Determine the (X, Y) coordinate at the center of the cell enclosing the given text.  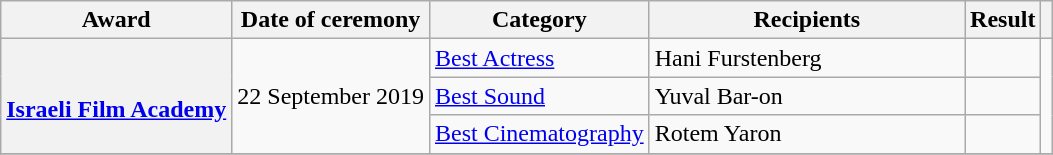
Best Cinematography (539, 134)
Category (539, 20)
Recipients (806, 20)
Rotem Yaron (806, 134)
Result (1003, 20)
Best Sound (539, 96)
Israeli Film Academy (116, 96)
Date of ceremony (331, 20)
Hani Furstenberg (806, 58)
Yuval Bar-on (806, 96)
Best Actress (539, 58)
Award (116, 20)
22 September 2019 (331, 96)
